Capture the cell that displays the provided text and extract its [x, y] central coordinate. 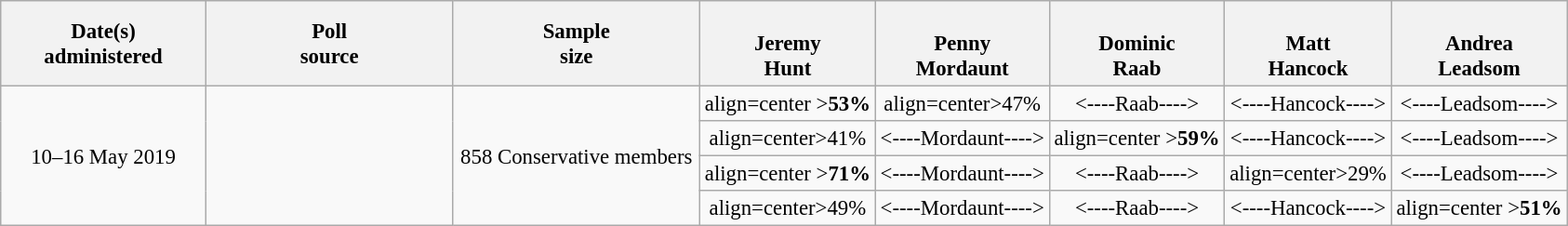
AndreaLeadsom [1479, 44]
align=center>41% [789, 139]
align=center >51% [1479, 208]
align=center >59% [1136, 139]
align=center >71% [789, 174]
Poll source [329, 44]
DominicRaab [1136, 44]
align=center>29% [1308, 174]
MattHancock [1308, 44]
PennyMordaunt [962, 44]
10–16 May 2019 [104, 156]
JeremyHunt [789, 44]
align=center >53% [789, 104]
Date(s) administered [104, 44]
858 Conservative members [577, 156]
align=center>49% [789, 208]
Samplesize [577, 44]
align=center>47% [962, 104]
